Provide the [X, Y] coordinate of the cell's center where the given text is located.  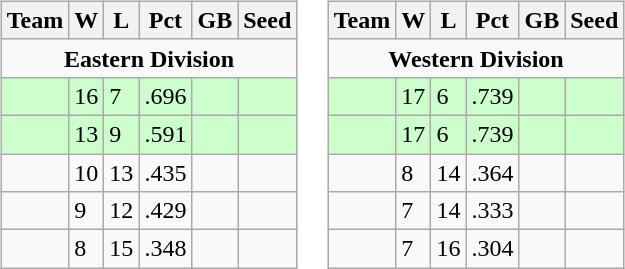
Eastern Division [149, 58]
Western Division [476, 58]
.429 [166, 211]
.435 [166, 173]
10 [86, 173]
.333 [492, 211]
15 [122, 249]
.696 [166, 96]
.348 [166, 249]
.591 [166, 134]
.364 [492, 173]
12 [122, 211]
.304 [492, 249]
